Output the (x, y) coordinate of the center of the cell containing the given text.  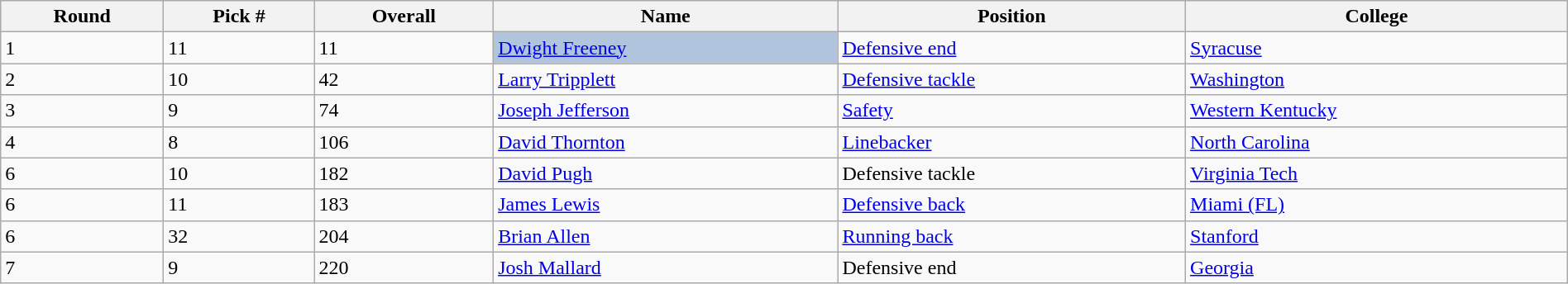
Miami (FL) (1377, 205)
220 (404, 267)
College (1377, 17)
106 (404, 142)
204 (404, 236)
7 (83, 267)
Name (666, 17)
Stanford (1377, 236)
Virginia Tech (1377, 173)
Larry Tripplett (666, 79)
1 (83, 48)
2 (83, 79)
David Thornton (666, 142)
Dwight Freeney (666, 48)
Pick # (239, 17)
4 (83, 142)
182 (404, 173)
Linebacker (1012, 142)
32 (239, 236)
Georgia (1377, 267)
Overall (404, 17)
North Carolina (1377, 142)
183 (404, 205)
Position (1012, 17)
Western Kentucky (1377, 111)
Safety (1012, 111)
Joseph Jefferson (666, 111)
8 (239, 142)
Running back (1012, 236)
74 (404, 111)
Washington (1377, 79)
James Lewis (666, 205)
Brian Allen (666, 236)
Round (83, 17)
Syracuse (1377, 48)
3 (83, 111)
Josh Mallard (666, 267)
David Pugh (666, 173)
42 (404, 79)
Defensive back (1012, 205)
